Output the [x, y] coordinate of the center of the cell containing the given text.  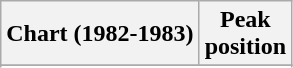
Peakposition [245, 34]
Chart (1982-1983) [100, 34]
